Return [x, y] of the center of cell containing provided text 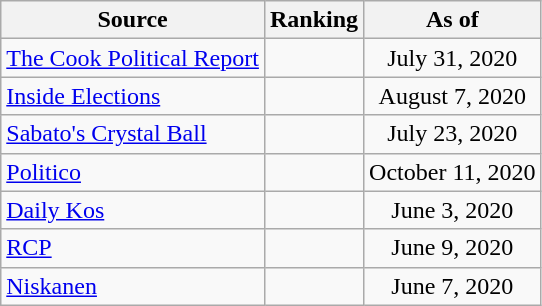
Politico [133, 172]
Inside Elections [133, 96]
June 9, 2020 [452, 248]
Source [133, 20]
Sabato's Crystal Ball [133, 134]
June 3, 2020 [452, 210]
RCP [133, 248]
As of [452, 20]
August 7, 2020 [452, 96]
July 23, 2020 [452, 134]
The Cook Political Report [133, 58]
June 7, 2020 [452, 286]
Niskanen [133, 286]
October 11, 2020 [452, 172]
July 31, 2020 [452, 58]
Ranking [314, 20]
Daily Kos [133, 210]
